Identify which cell holds the provided text, then report its (x, y) central coordinate. 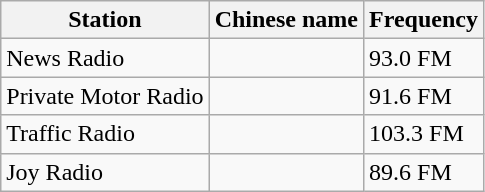
Traffic Radio (105, 134)
Frequency (424, 20)
News Radio (105, 58)
103.3 FM (424, 134)
Chinese name (286, 20)
93.0 FM (424, 58)
89.6 FM (424, 172)
91.6 FM (424, 96)
Station (105, 20)
Private Motor Radio (105, 96)
Joy Radio (105, 172)
